Detect which cell encompasses the target text, then output its (x, y) center coordinate. 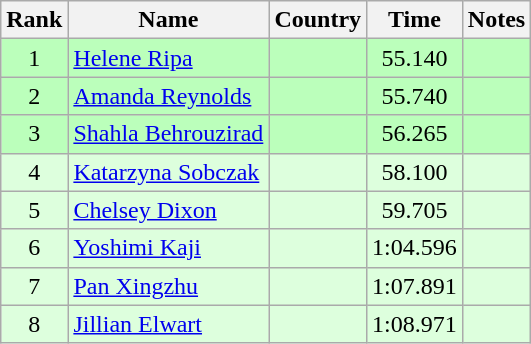
1:04.596 (415, 248)
1:08.971 (415, 324)
2 (34, 96)
55.140 (415, 58)
7 (34, 286)
Notes (496, 20)
58.100 (415, 172)
3 (34, 134)
55.740 (415, 96)
Country (318, 20)
5 (34, 210)
Pan Xingzhu (168, 286)
1:07.891 (415, 286)
4 (34, 172)
Yoshimi Kaji (168, 248)
Jillian Elwart (168, 324)
Katarzyna Sobczak (168, 172)
56.265 (415, 134)
Chelsey Dixon (168, 210)
59.705 (415, 210)
Shahla Behrouzirad (168, 134)
8 (34, 324)
1 (34, 58)
Helene Ripa (168, 58)
Time (415, 20)
6 (34, 248)
Name (168, 20)
Rank (34, 20)
Amanda Reynolds (168, 96)
